For the text-containing cell, return its midpoint in [X, Y] coordinate format. 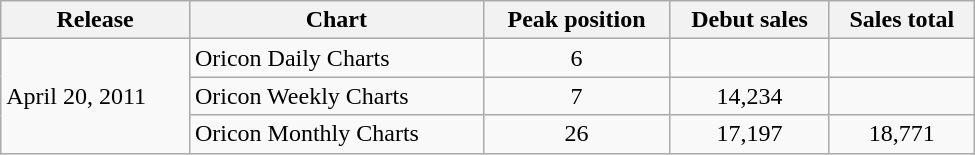
Sales total [902, 20]
April 20, 2011 [96, 96]
Release [96, 20]
Oricon Daily Charts [336, 58]
Peak position [576, 20]
14,234 [750, 96]
7 [576, 96]
Oricon Weekly Charts [336, 96]
6 [576, 58]
17,197 [750, 134]
18,771 [902, 134]
Debut sales [750, 20]
26 [576, 134]
Chart [336, 20]
Oricon Monthly Charts [336, 134]
